Pinpoint the cell where the given text exists, returning its (x, y) midpoint coordinate. 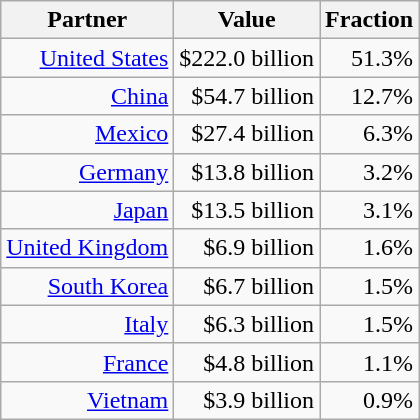
$3.9 billion (247, 400)
0.9% (370, 400)
3.2% (370, 172)
United States (88, 58)
France (88, 362)
Vietnam (88, 400)
1.6% (370, 248)
$6.7 billion (247, 286)
1.1% (370, 362)
$54.7 billion (247, 96)
3.1% (370, 210)
Japan (88, 210)
Fraction (370, 20)
United Kingdom (88, 248)
Italy (88, 324)
$27.4 billion (247, 134)
China (88, 96)
6.3% (370, 134)
Mexico (88, 134)
$4.8 billion (247, 362)
$6.9 billion (247, 248)
South Korea (88, 286)
Partner (88, 20)
12.7% (370, 96)
Germany (88, 172)
$13.8 billion (247, 172)
51.3% (370, 58)
Value (247, 20)
$222.0 billion (247, 58)
$6.3 billion (247, 324)
$13.5 billion (247, 210)
